Search for the cell housing the specified text and yield its [x, y] center coordinate. 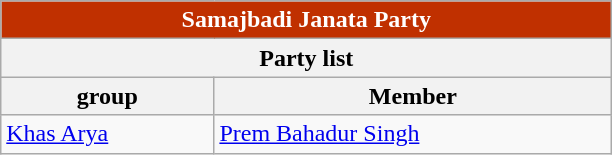
group [108, 96]
Party list [306, 58]
Khas Arya [108, 134]
Member [413, 96]
Samajbadi Janata Party [306, 20]
Prem Bahadur Singh [413, 134]
